Pinpoint the cell where the given text exists, returning its (x, y) midpoint coordinate. 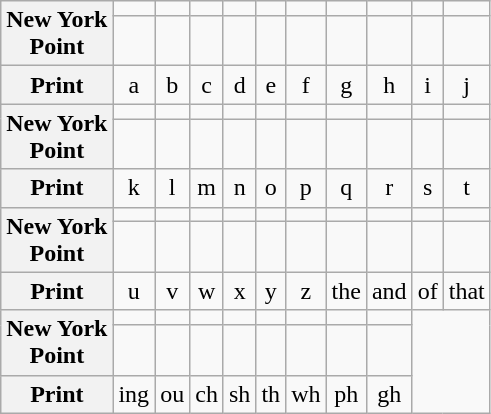
w (207, 291)
gh (389, 394)
l (172, 188)
th (271, 394)
v (172, 291)
p (306, 188)
wh (306, 394)
sh (239, 394)
x (239, 291)
u (134, 291)
e (271, 85)
t (466, 188)
n (239, 188)
y (271, 291)
f (306, 85)
m (207, 188)
s (428, 188)
ph (346, 394)
r (389, 188)
q (346, 188)
g (346, 85)
ing (134, 394)
ch (207, 394)
c (207, 85)
of (428, 291)
o (271, 188)
k (134, 188)
j (466, 85)
h (389, 85)
i (428, 85)
ou (172, 394)
and (389, 291)
the (346, 291)
d (239, 85)
z (306, 291)
b (172, 85)
that (466, 291)
a (134, 85)
